Return the [x, y] coordinate for the center point of the cell that contains the specified text.  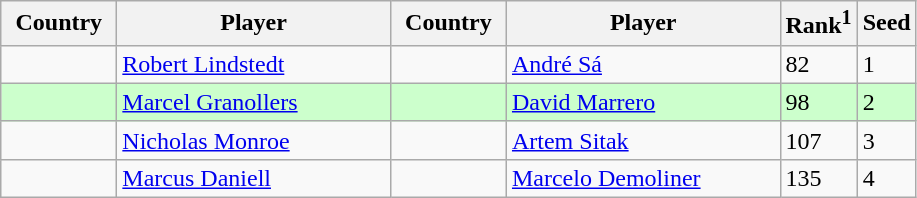
98 [818, 102]
Rank1 [818, 24]
82 [818, 64]
Marcel Granollers [254, 102]
David Marrero [643, 102]
Artem Sitak [643, 140]
Seed [886, 24]
107 [818, 140]
André Sá [643, 64]
Marcus Daniell [254, 178]
Nicholas Monroe [254, 140]
3 [886, 140]
Marcelo Demoliner [643, 178]
Robert Lindstedt [254, 64]
2 [886, 102]
4 [886, 178]
1 [886, 64]
135 [818, 178]
